Extract the [x, y] coordinate from the center of the cell holding the provided text.  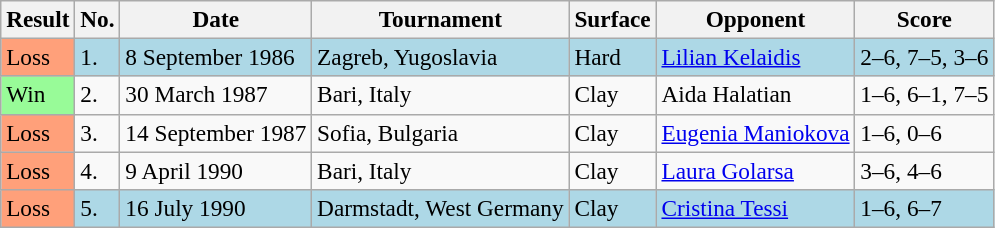
1–6, 6–7 [924, 208]
16 July 1990 [216, 208]
5. [98, 208]
4. [98, 170]
Lilian Kelaidis [756, 57]
Darmstadt, West Germany [440, 208]
30 March 1987 [216, 95]
Result [38, 19]
1. [98, 57]
Aida Halatian [756, 95]
Tournament [440, 19]
Win [38, 95]
1–6, 6–1, 7–5 [924, 95]
Date [216, 19]
No. [98, 19]
Zagreb, Yugoslavia [440, 57]
3–6, 4–6 [924, 170]
Surface [612, 19]
Cristina Tessi [756, 208]
Eugenia Maniokova [756, 133]
Score [924, 19]
14 September 1987 [216, 133]
1–6, 0–6 [924, 133]
2–6, 7–5, 3–6 [924, 57]
2. [98, 95]
Hard [612, 57]
3. [98, 133]
Laura Golarsa [756, 170]
Sofia, Bulgaria [440, 133]
9 April 1990 [216, 170]
8 September 1986 [216, 57]
Opponent [756, 19]
